Detect which cell encompasses the target text, then output its (X, Y) center coordinate. 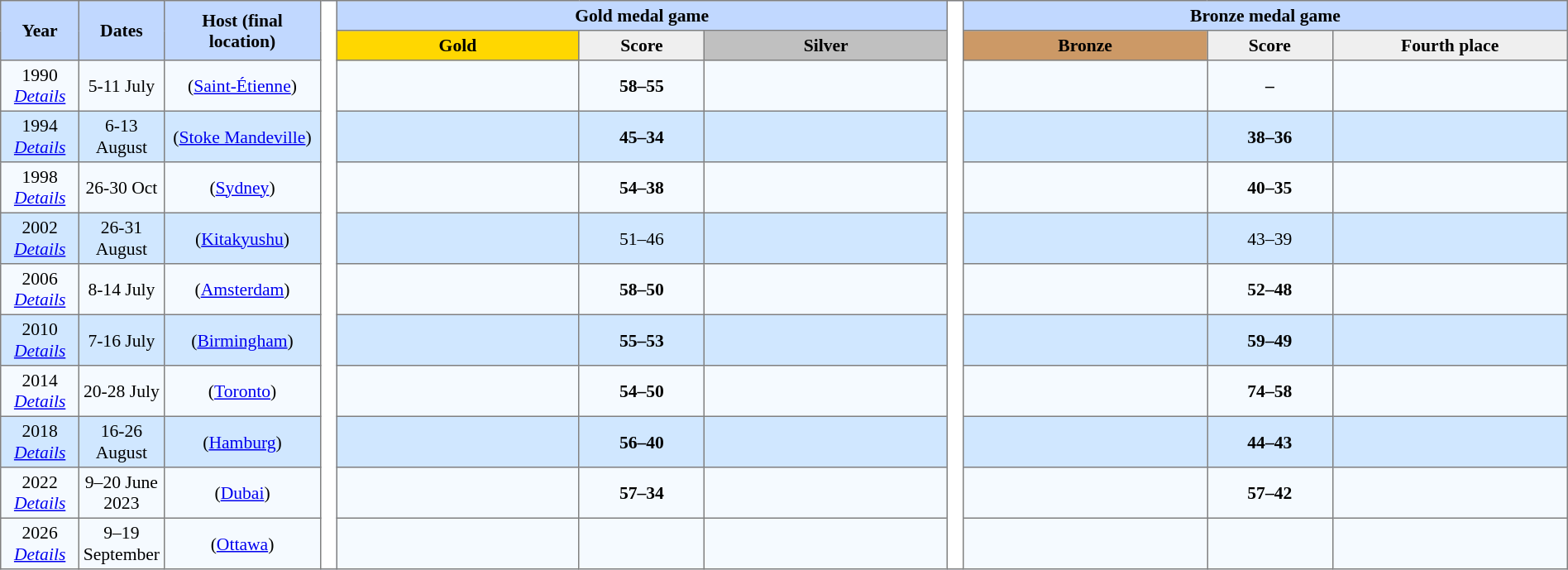
2026Details (40, 544)
8-14 July (121, 290)
52–48 (1270, 290)
57–34 (642, 493)
Bronze (1085, 46)
59–49 (1270, 340)
6-13 August (121, 137)
74–58 (1270, 391)
54–50 (642, 391)
58–55 (642, 86)
(Hamburg) (241, 442)
9–20 June 2023 (121, 493)
(Ottawa) (241, 544)
16-26 August (121, 442)
9–19 September (121, 544)
51–46 (642, 238)
Year (40, 31)
(Kitakyushu) (241, 238)
43–39 (1270, 238)
1990 Details (40, 86)
2022Details (40, 493)
40–35 (1270, 188)
20-28 July (121, 391)
5-11 July (121, 86)
2014Details (40, 391)
2010 Details (40, 340)
1994 Details (40, 137)
2006 Details (40, 290)
26-30 Oct (121, 188)
(Saint-Étienne) (241, 86)
Bronze medal game (1265, 16)
– (1270, 86)
26-31 August (121, 238)
(Amsterdam) (241, 290)
Fourth place (1450, 46)
Gold (458, 46)
1998 Details (40, 188)
44–43 (1270, 442)
(Dubai) (241, 493)
45–34 (642, 137)
54–38 (642, 188)
38–36 (1270, 137)
2002 Details (40, 238)
(Stoke Mandeville) (241, 137)
(Birmingham) (241, 340)
55–53 (642, 340)
7-16 July (121, 340)
Host (final location) (241, 31)
2018 Details (40, 442)
Gold medal game (642, 16)
(Toronto) (241, 391)
58–50 (642, 290)
57–42 (1270, 493)
Silver (826, 46)
56–40 (642, 442)
(Sydney) (241, 188)
Dates (121, 31)
